Identify which cell holds the provided text, then report its [x, y] central coordinate. 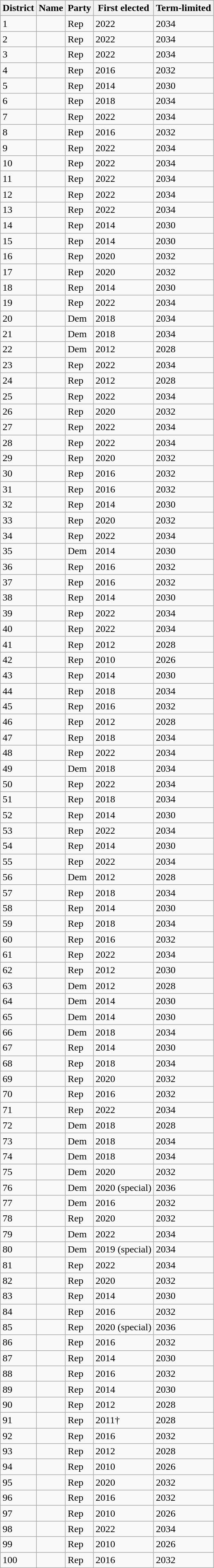
76 [18, 1188]
16 [18, 256]
38 [18, 598]
62 [18, 970]
53 [18, 830]
32 [18, 505]
57 [18, 892]
11 [18, 179]
40 [18, 629]
55 [18, 861]
65 [18, 1017]
64 [18, 1001]
45 [18, 707]
95 [18, 1482]
52 [18, 815]
78 [18, 1219]
79 [18, 1234]
36 [18, 567]
66 [18, 1032]
47 [18, 738]
50 [18, 784]
13 [18, 210]
Term-limited [183, 8]
98 [18, 1529]
42 [18, 660]
58 [18, 908]
94 [18, 1467]
54 [18, 846]
31 [18, 489]
22 [18, 349]
81 [18, 1265]
14 [18, 225]
5 [18, 86]
21 [18, 334]
60 [18, 939]
26 [18, 411]
2011† [124, 1420]
59 [18, 923]
75 [18, 1172]
61 [18, 955]
19 [18, 303]
Name [51, 8]
100 [18, 1560]
34 [18, 536]
27 [18, 427]
63 [18, 986]
97 [18, 1513]
69 [18, 1079]
88 [18, 1374]
49 [18, 769]
10 [18, 163]
39 [18, 613]
77 [18, 1203]
71 [18, 1110]
18 [18, 287]
90 [18, 1405]
85 [18, 1327]
30 [18, 474]
41 [18, 644]
73 [18, 1141]
99 [18, 1544]
23 [18, 365]
51 [18, 799]
87 [18, 1358]
86 [18, 1343]
28 [18, 442]
35 [18, 551]
93 [18, 1451]
84 [18, 1312]
72 [18, 1125]
7 [18, 117]
44 [18, 691]
29 [18, 458]
43 [18, 675]
48 [18, 753]
15 [18, 241]
96 [18, 1498]
1 [18, 24]
4 [18, 70]
67 [18, 1048]
74 [18, 1156]
6 [18, 101]
8 [18, 132]
3 [18, 55]
33 [18, 520]
24 [18, 380]
89 [18, 1389]
25 [18, 396]
9 [18, 148]
2019 (special) [124, 1250]
91 [18, 1420]
Party [79, 8]
82 [18, 1281]
12 [18, 194]
20 [18, 318]
68 [18, 1063]
80 [18, 1250]
83 [18, 1296]
46 [18, 722]
56 [18, 877]
17 [18, 272]
92 [18, 1435]
First elected [124, 8]
70 [18, 1094]
37 [18, 582]
2 [18, 39]
District [18, 8]
